For the text-containing cell, return its midpoint in [x, y] coordinate format. 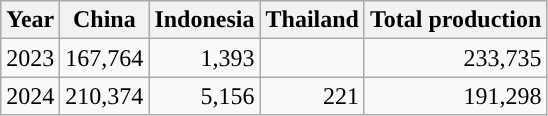
Thailand [312, 20]
2024 [30, 96]
210,374 [104, 96]
191,298 [455, 96]
5,156 [204, 96]
Indonesia [204, 20]
Total production [455, 20]
1,393 [204, 58]
233,735 [455, 58]
167,764 [104, 58]
Year [30, 20]
221 [312, 96]
2023 [30, 58]
China [104, 20]
